Find where the given text appears and provide that cell's center as [x, y] coordinate. 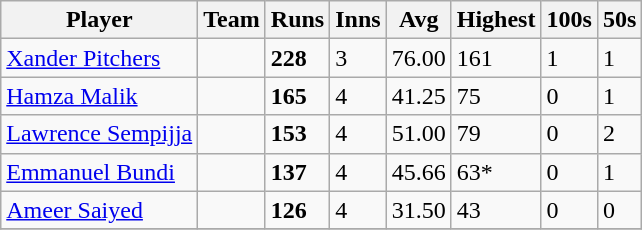
Xander Pitchers [100, 58]
76.00 [418, 58]
228 [297, 58]
79 [496, 134]
153 [297, 134]
100s [569, 20]
137 [297, 172]
Hamza Malik [100, 96]
Team [232, 20]
Ameer Saiyed [100, 210]
Emmanuel Bundi [100, 172]
Player [100, 20]
51.00 [418, 134]
75 [496, 96]
Lawrence Sempijja [100, 134]
41.25 [418, 96]
2 [619, 134]
165 [297, 96]
31.50 [418, 210]
43 [496, 210]
Inns [358, 20]
3 [358, 58]
50s [619, 20]
63* [496, 172]
Avg [418, 20]
Highest [496, 20]
161 [496, 58]
126 [297, 210]
45.66 [418, 172]
Runs [297, 20]
